From the cell containing the given text, extract its center point as (X, Y) coordinate. 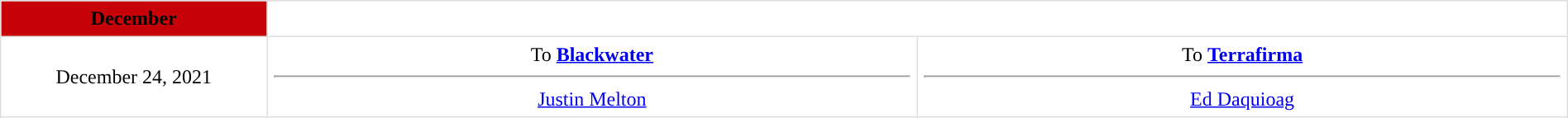
To BlackwaterJustin Melton (592, 77)
To TerrafirmaEd Daquioag (1242, 77)
December (134, 19)
December 24, 2021 (134, 77)
